Search for the cell housing the specified text and yield its (X, Y) center coordinate. 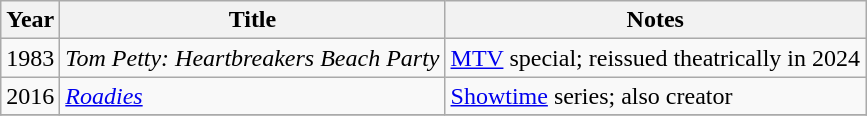
2016 (30, 96)
Showtime series; also creator (656, 96)
Tom Petty: Heartbreakers Beach Party (252, 58)
Year (30, 20)
1983 (30, 58)
Title (252, 20)
MTV special; reissued theatrically in 2024 (656, 58)
Roadies (252, 96)
Notes (656, 20)
